Determine the (x, y) coordinate at the center of the cell enclosing the given text.  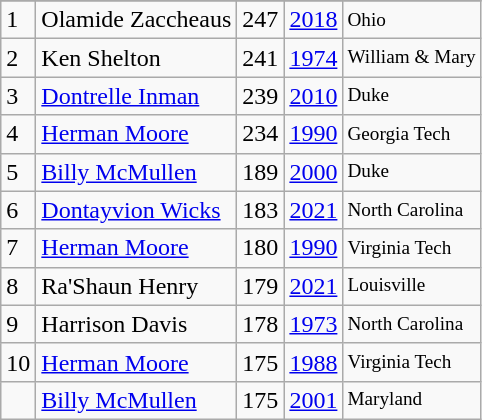
1988 (314, 362)
241 (260, 58)
1 (18, 20)
2 (18, 58)
5 (18, 172)
1973 (314, 324)
William & Mary (412, 58)
189 (260, 172)
239 (260, 96)
Olamide Zaccheaus (136, 20)
3 (18, 96)
Harrison Davis (136, 324)
Ohio (412, 20)
2001 (314, 400)
183 (260, 210)
8 (18, 286)
Ken Shelton (136, 58)
2000 (314, 172)
7 (18, 248)
2018 (314, 20)
10 (18, 362)
Maryland (412, 400)
9 (18, 324)
180 (260, 248)
2010 (314, 96)
178 (260, 324)
4 (18, 134)
234 (260, 134)
179 (260, 286)
Ra'Shaun Henry (136, 286)
Dontayvion Wicks (136, 210)
Dontrelle Inman (136, 96)
Georgia Tech (412, 134)
6 (18, 210)
1974 (314, 58)
247 (260, 20)
Louisville (412, 286)
